Return the (x, y) coordinate for the center point of the cell that contains the specified text.  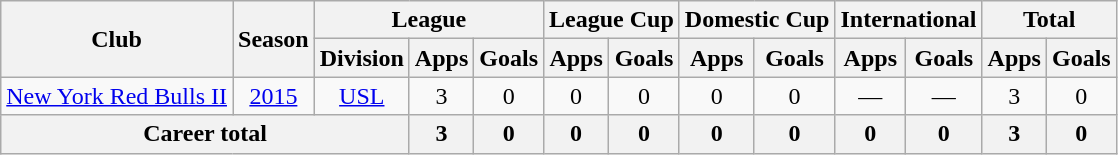
Total (1049, 20)
2015 (273, 96)
Club (117, 39)
International (908, 20)
Division (362, 58)
League Cup (612, 20)
USL (362, 96)
Career total (206, 134)
Domestic Cup (757, 20)
Season (273, 39)
New York Red Bulls II (117, 96)
League (428, 20)
